Identify which cell holds the provided text, then report its (X, Y) central coordinate. 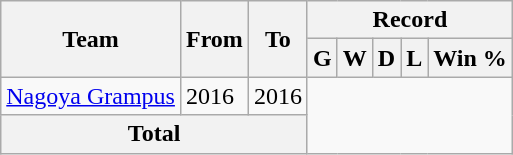
Team (91, 39)
Total (154, 134)
Record (410, 20)
Win % (470, 58)
D (386, 58)
L (414, 58)
Nagoya Grampus (91, 96)
To (278, 39)
G (322, 58)
W (354, 58)
From (214, 39)
